Scan for the cell matching the given text and deliver its (X, Y) coordinate at center. 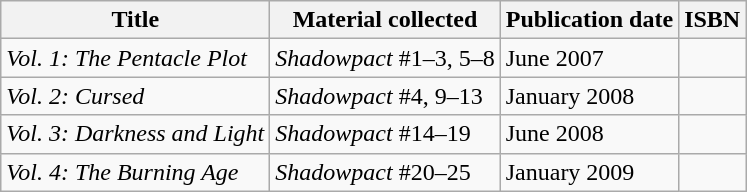
Shadowpact #1–3, 5–8 (385, 58)
Shadowpact #14–19 (385, 134)
Vol. 2: Cursed (136, 96)
Shadowpact #4, 9–13 (385, 96)
June 2008 (589, 134)
June 2007 (589, 58)
Material collected (385, 20)
Publication date (589, 20)
January 2008 (589, 96)
Vol. 3: Darkness and Light (136, 134)
January 2009 (589, 172)
Title (136, 20)
Vol. 4: The Burning Age (136, 172)
Vol. 1: The Pentacle Plot (136, 58)
ISBN (712, 20)
Shadowpact #20–25 (385, 172)
